Return the [X, Y] coordinate for the center point of the cell that contains the specified text.  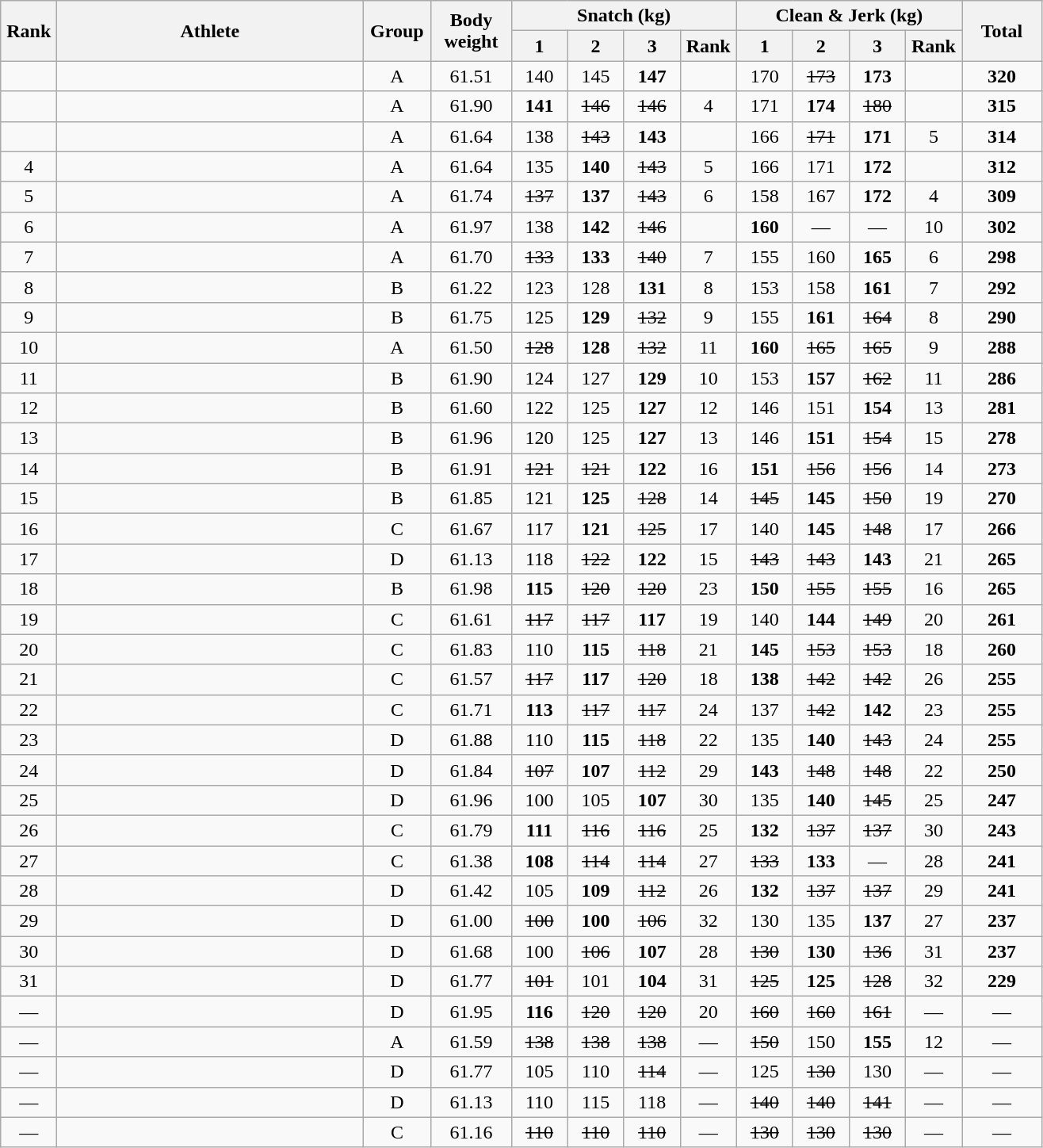
261 [1002, 619]
Snatch (kg) [624, 16]
61.91 [471, 469]
247 [1002, 800]
147 [651, 76]
315 [1002, 106]
61.71 [471, 710]
Athlete [210, 31]
312 [1002, 166]
288 [1002, 347]
61.79 [471, 830]
270 [1002, 499]
174 [821, 106]
131 [651, 287]
162 [877, 378]
61.00 [471, 921]
286 [1002, 378]
Total [1002, 31]
170 [764, 76]
61.98 [471, 589]
61.16 [471, 1132]
111 [539, 830]
61.38 [471, 860]
260 [1002, 649]
61.70 [471, 257]
Group [397, 31]
278 [1002, 438]
61.75 [471, 317]
Body weight [471, 31]
157 [821, 378]
61.59 [471, 1042]
61.60 [471, 408]
229 [1002, 982]
61.84 [471, 770]
61.67 [471, 529]
320 [1002, 76]
61.85 [471, 499]
298 [1002, 257]
61.42 [471, 891]
109 [596, 891]
273 [1002, 469]
61.61 [471, 619]
61.68 [471, 951]
243 [1002, 830]
61.95 [471, 1012]
144 [821, 619]
61.57 [471, 679]
123 [539, 287]
180 [877, 106]
281 [1002, 408]
61.74 [471, 197]
292 [1002, 287]
104 [651, 982]
314 [1002, 136]
61.83 [471, 649]
136 [877, 951]
113 [539, 710]
149 [877, 619]
167 [821, 197]
302 [1002, 227]
309 [1002, 197]
61.88 [471, 740]
108 [539, 860]
61.22 [471, 287]
250 [1002, 770]
266 [1002, 529]
164 [877, 317]
124 [539, 378]
61.51 [471, 76]
Clean & Jerk (kg) [849, 16]
290 [1002, 317]
61.50 [471, 347]
61.97 [471, 227]
